Locate the cell with the specified text and output its [x, y] center coordinate. 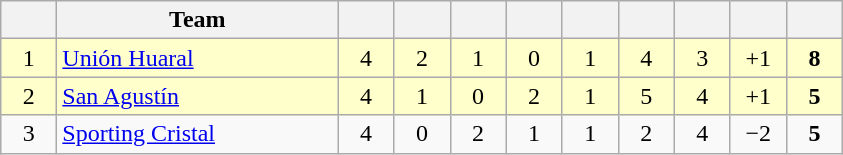
San Agustín [198, 96]
Unión Huaral [198, 58]
Sporting Cristal [198, 134]
−2 [758, 134]
Team [198, 20]
8 [814, 58]
